Provide the [x, y] coordinate of the cell's center where the given text is located.  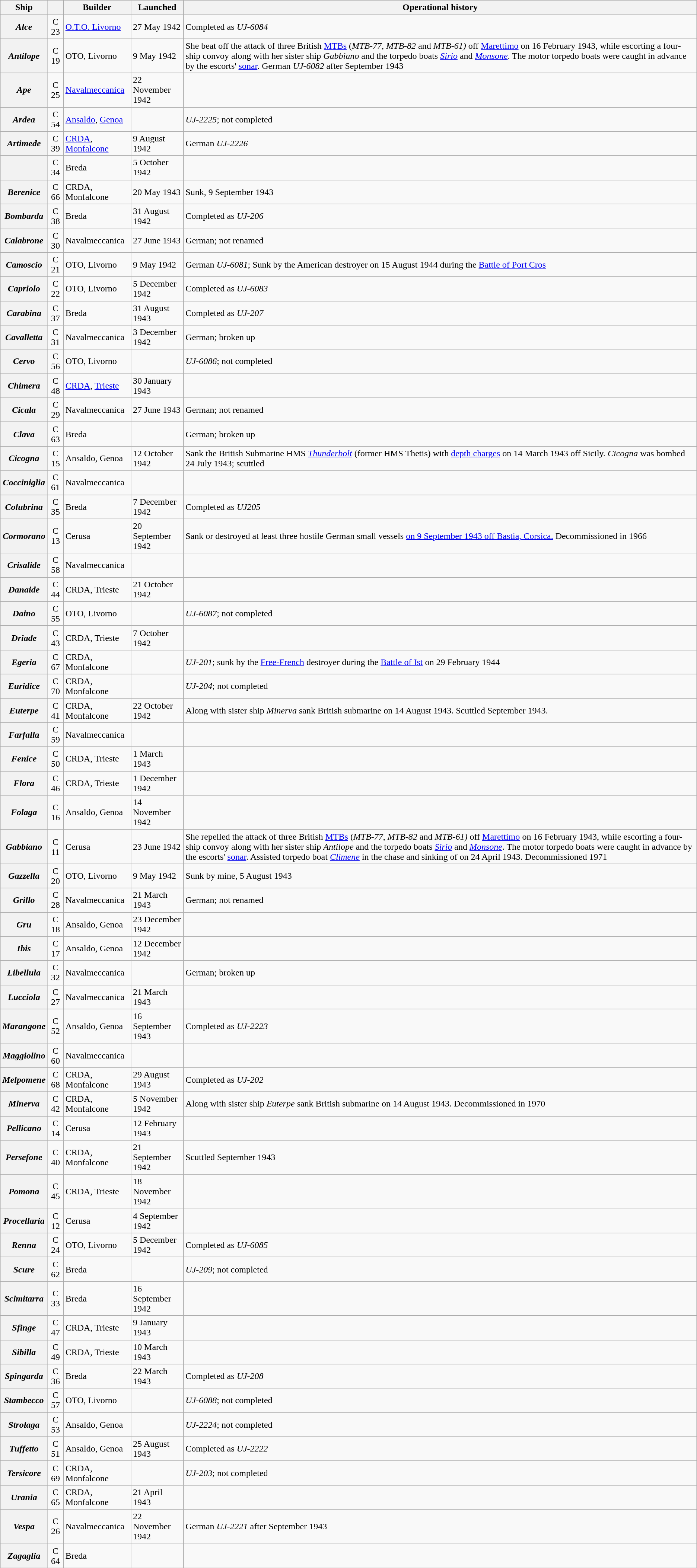
C 45 [55, 1192]
Renna [24, 1245]
Farfalla [24, 735]
Spingarda [24, 1376]
29 August 1943 [157, 1079]
C 34 [55, 167]
Tersicore [24, 1473]
C 13 [55, 536]
Vespa [24, 1526]
12 December 1942 [157, 948]
Grillo [24, 900]
German UJ-2221 after September 1943 [440, 1526]
C 44 [55, 590]
Gru [24, 924]
Libellula [24, 973]
Urania [24, 1497]
Completed as UJ-208 [440, 1376]
16 September 1943 [157, 1026]
22 March 1943 [157, 1376]
4 September 1942 [157, 1221]
C 69 [55, 1473]
O.T.O. Livorno [97, 27]
C 50 [55, 759]
Completed as UJ-207 [440, 313]
C 16 [55, 812]
C 41 [55, 710]
C 36 [55, 1376]
C 43 [55, 638]
C 49 [55, 1352]
Cavalletta [24, 337]
1 December 1942 [157, 783]
21 April 1943 [157, 1497]
Gazzella [24, 876]
C 68 [55, 1079]
12 February 1943 [157, 1128]
C 56 [55, 362]
Minerva [24, 1104]
C 47 [55, 1328]
21 September 1942 [157, 1157]
Camoscio [24, 264]
C 23 [55, 27]
UJ-204; not completed [440, 686]
5 November 1942 [157, 1104]
Completed as UJ-202 [440, 1079]
C 61 [55, 482]
C 53 [55, 1425]
Operational history [440, 7]
C 70 [55, 686]
Strolaga [24, 1425]
Launched [157, 7]
UJ-2224; not completed [440, 1425]
14 November 1942 [157, 812]
Bombarda [24, 216]
Calabrone [24, 240]
Clava [24, 434]
Euridice [24, 686]
9 August 1942 [157, 144]
Completed as UJ205 [440, 507]
21 October 1942 [157, 590]
Maggiolino [24, 1056]
C 29 [55, 410]
Ape [24, 90]
Cicogna [24, 459]
Folaga [24, 812]
Sfinge [24, 1328]
Scuttled September 1943 [440, 1157]
C 66 [55, 192]
Crisalide [24, 565]
C 20 [55, 876]
C 18 [55, 924]
Pellicano [24, 1128]
C 62 [55, 1269]
C 64 [55, 1556]
Procellaria [24, 1221]
C 55 [55, 613]
20 May 1943 [157, 192]
23 June 1942 [157, 847]
7 December 1942 [157, 507]
25 August 1943 [157, 1449]
31 August 1942 [157, 216]
UJ-6087; not completed [440, 613]
22 October 1942 [157, 710]
Scimitarra [24, 1299]
C 30 [55, 240]
Completed as UJ-206 [440, 216]
Scure [24, 1269]
Sunk, 9 September 1943 [440, 192]
Completed as UJ-6084 [440, 27]
16 September 1942 [157, 1299]
C 38 [55, 216]
Ship [24, 7]
Daino [24, 613]
9 January 1943 [157, 1328]
7 October 1942 [157, 638]
UJ-203; not completed [440, 1473]
C 12 [55, 1221]
C 46 [55, 783]
Pomona [24, 1192]
C 54 [55, 119]
German UJ-6081; Sunk by the American destroyer on 15 August 1944 during the Battle of Port Cros [440, 264]
Carabina [24, 313]
Egeria [24, 662]
C 35 [55, 507]
C 25 [55, 90]
Driade [24, 638]
C 51 [55, 1449]
10 March 1943 [157, 1352]
Lucciola [24, 997]
C 59 [55, 735]
Marangone [24, 1026]
30 January 1943 [157, 386]
C 22 [55, 289]
Along with sister ship Euterpe sank British submarine on 14 August 1943. Decommissioned in 1970 [440, 1104]
C 65 [55, 1497]
Completed as UJ-6085 [440, 1245]
Artimede [24, 144]
Stambecco [24, 1400]
Berenice [24, 192]
Colubrina [24, 507]
C 27 [55, 997]
Gabbiano [24, 847]
C 52 [55, 1026]
Ardea [24, 119]
C 17 [55, 948]
UJ-209; not completed [440, 1269]
C 40 [55, 1157]
C 15 [55, 459]
German UJ-2226 [440, 144]
C 24 [55, 1245]
Sunk by mine, 5 August 1943 [440, 876]
C 31 [55, 337]
C 42 [55, 1104]
Euterpe [24, 710]
UJ-6088; not completed [440, 1400]
C 14 [55, 1128]
Melpomene [24, 1079]
Sank or destroyed at least three hostile German small vessels on 9 September 1943 off Bastia, Corsica. Decommissioned in 1966 [440, 536]
20 September 1942 [157, 536]
Cervo [24, 362]
C 39 [55, 144]
C 37 [55, 313]
C 58 [55, 565]
Flora [24, 783]
27 May 1942 [157, 27]
Builder [97, 7]
C 11 [55, 847]
UJ-201; sunk by the Free-French destroyer during the Battle of Ist on 29 February 1944 [440, 662]
UJ-6086; not completed [440, 362]
12 October 1942 [157, 459]
C 33 [55, 1299]
Completed as UJ-2222 [440, 1449]
Alce [24, 27]
31 August 1943 [157, 313]
C 26 [55, 1526]
Completed as UJ-2223 [440, 1026]
C 57 [55, 1400]
Cocciniglia [24, 482]
C 67 [55, 662]
Chimera [24, 386]
Cormorano [24, 536]
Capriolo [24, 289]
C 21 [55, 264]
Cicala [24, 410]
C 28 [55, 900]
23 December 1942 [157, 924]
3 December 1942 [157, 337]
Along with sister ship Minerva sank British submarine on 14 August 1943. Scuttled September 1943. [440, 710]
5 October 1942 [157, 167]
Ibis [24, 948]
Tuffetto [24, 1449]
C 63 [55, 434]
Sibilla [24, 1352]
UJ-2225; not completed [440, 119]
Persefone [24, 1157]
Fenice [24, 759]
Completed as UJ-6083 [440, 289]
Antilope [24, 56]
C 19 [55, 56]
18 November 1942 [157, 1192]
C 32 [55, 973]
1 March 1943 [157, 759]
Danaide [24, 590]
Zagaglia [24, 1556]
C 48 [55, 386]
C 60 [55, 1056]
